Output the (X, Y) coordinate of the center of the cell containing the given text.  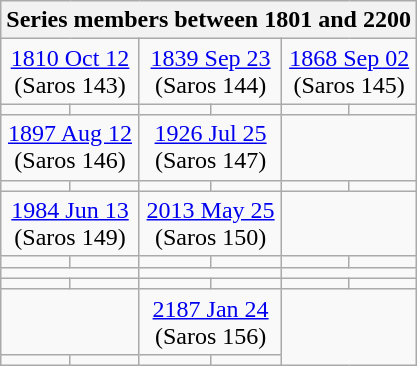
2013 May 25(Saros 150) (210, 224)
1926 Jul 25(Saros 147) (210, 148)
1839 Sep 23(Saros 144) (210, 72)
1868 Sep 02(Saros 145) (350, 72)
1897 Aug 12(Saros 146) (70, 148)
1810 Oct 12(Saros 143) (70, 72)
2187 Jan 24(Saros 156) (210, 322)
Series members between 1801 and 2200 (209, 20)
1984 Jun 13(Saros 149) (70, 224)
